For the text-containing cell, return its midpoint in (x, y) coordinate format. 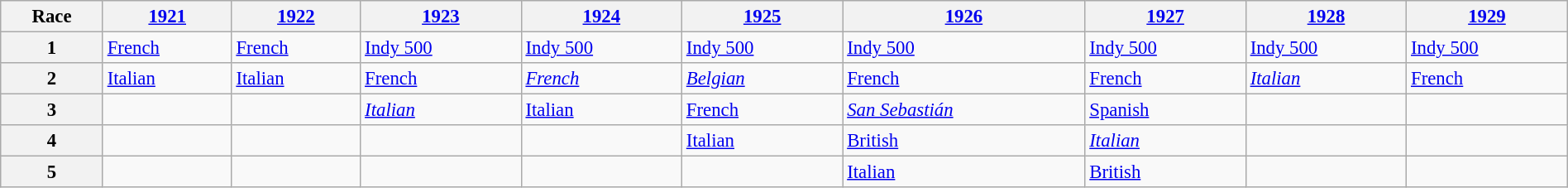
1927 (1165, 17)
2 (52, 79)
4 (52, 141)
Belgian (762, 79)
1928 (1326, 17)
3 (52, 110)
1921 (167, 17)
1924 (601, 17)
San Sebastián (964, 110)
Spanish (1165, 110)
Race (52, 17)
1926 (964, 17)
1925 (762, 17)
1 (52, 48)
1922 (296, 17)
5 (52, 172)
1929 (1487, 17)
1923 (441, 17)
